Search for the cell housing the specified text and yield its (x, y) center coordinate. 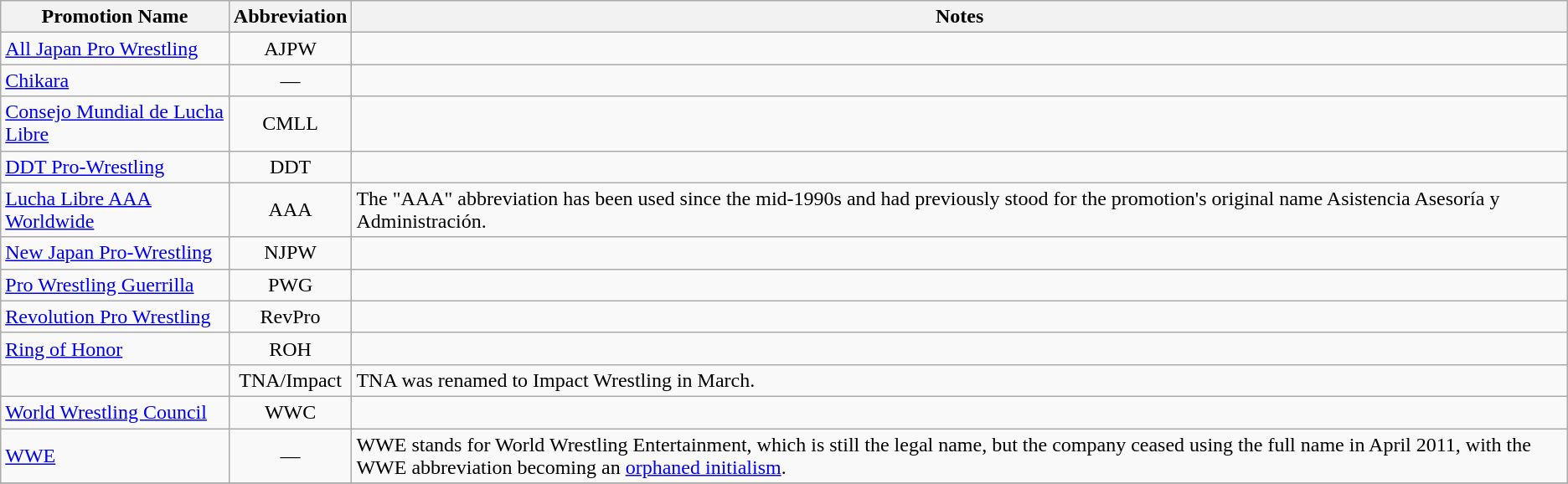
AAA (290, 209)
Abbreviation (290, 17)
Notes (960, 17)
WWE (116, 456)
NJPW (290, 253)
ROH (290, 348)
Revolution Pro Wrestling (116, 317)
PWG (290, 285)
WWC (290, 412)
DDT Pro-Wrestling (116, 167)
Pro Wrestling Guerrilla (116, 285)
Chikara (116, 80)
TNA was renamed to Impact Wrestling in March. (960, 380)
Consejo Mundial de Lucha Libre (116, 124)
All Japan Pro Wrestling (116, 49)
AJPW (290, 49)
TNA/Impact (290, 380)
Ring of Honor (116, 348)
Promotion Name (116, 17)
CMLL (290, 124)
New Japan Pro-Wrestling (116, 253)
World Wrestling Council (116, 412)
RevPro (290, 317)
DDT (290, 167)
Lucha Libre AAA Worldwide (116, 209)
